Locate the cell with the specified text and output its (x, y) center coordinate. 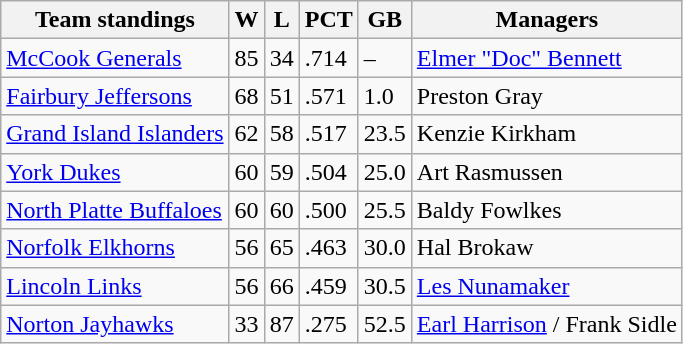
Team standings (115, 20)
McCook Generals (115, 58)
.517 (328, 134)
.275 (328, 324)
Preston Gray (546, 96)
.463 (328, 248)
Kenzie Kirkham (546, 134)
30.5 (384, 286)
Norton Jayhawks (115, 324)
25.5 (384, 210)
PCT (328, 20)
North Platte Buffaloes (115, 210)
Fairbury Jeffersons (115, 96)
Art Rasmussen (546, 172)
Les Nunamaker (546, 286)
62 (246, 134)
.714 (328, 58)
58 (282, 134)
34 (282, 58)
.504 (328, 172)
Baldy Fowlkes (546, 210)
.571 (328, 96)
Managers (546, 20)
GB (384, 20)
52.5 (384, 324)
65 (282, 248)
51 (282, 96)
68 (246, 96)
.500 (328, 210)
York Dukes (115, 172)
– (384, 58)
1.0 (384, 96)
W (246, 20)
59 (282, 172)
Elmer "Doc" Bennett (546, 58)
Grand Island Islanders (115, 134)
L (282, 20)
85 (246, 58)
Norfolk Elkhorns (115, 248)
33 (246, 324)
66 (282, 286)
87 (282, 324)
Hal Brokaw (546, 248)
25.0 (384, 172)
.459 (328, 286)
23.5 (384, 134)
30.0 (384, 248)
Earl Harrison / Frank Sidle (546, 324)
Lincoln Links (115, 286)
